Return [x, y] of the center of cell containing provided text 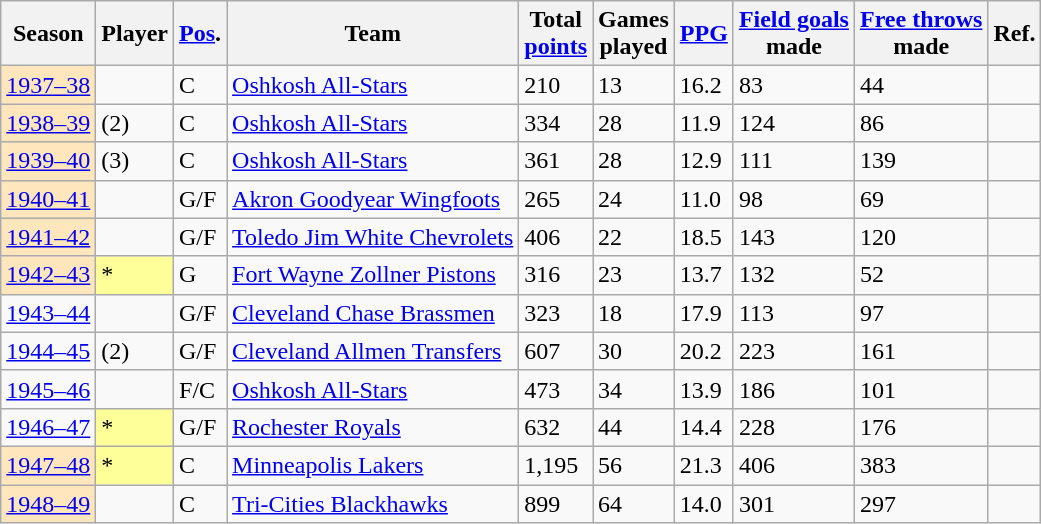
607 [556, 351]
210 [556, 85]
143 [794, 237]
899 [556, 503]
1,195 [556, 465]
13 [634, 85]
(3) [135, 161]
98 [794, 199]
120 [920, 237]
G [200, 275]
Totalpoints [556, 34]
12.9 [704, 161]
22 [634, 237]
14.0 [704, 503]
13.7 [704, 275]
228 [794, 427]
83 [794, 85]
Pos. [200, 34]
Tri-Cities Blackhawks [373, 503]
113 [794, 313]
56 [634, 465]
34 [634, 389]
1939–40 [48, 161]
52 [920, 275]
1943–44 [48, 313]
14.4 [704, 427]
Gamesplayed [634, 34]
1946–47 [48, 427]
97 [920, 313]
18 [634, 313]
316 [556, 275]
1944–45 [48, 351]
PPG [704, 34]
161 [920, 351]
334 [556, 123]
Ref. [1014, 34]
Season [48, 34]
Cleveland Chase Brassmen [373, 313]
139 [920, 161]
473 [556, 389]
F/C [200, 389]
Akron Goodyear Wingfoots [373, 199]
30 [634, 351]
186 [794, 389]
13.9 [704, 389]
101 [920, 389]
Team [373, 34]
176 [920, 427]
23 [634, 275]
69 [920, 199]
361 [556, 161]
265 [556, 199]
86 [920, 123]
297 [920, 503]
Player [135, 34]
1941–42 [48, 237]
Toledo Jim White Chevrolets [373, 237]
301 [794, 503]
16.2 [704, 85]
1938–39 [48, 123]
132 [794, 275]
Fort Wayne Zollner Pistons [373, 275]
111 [794, 161]
18.5 [704, 237]
11.0 [704, 199]
1937–38 [48, 85]
1940–41 [48, 199]
Cleveland Allmen Transfers [373, 351]
1948–49 [48, 503]
1947–48 [48, 465]
323 [556, 313]
1945–46 [48, 389]
21.3 [704, 465]
223 [794, 351]
1942–43 [48, 275]
24 [634, 199]
20.2 [704, 351]
17.9 [704, 313]
11.9 [704, 123]
124 [794, 123]
632 [556, 427]
383 [920, 465]
Free throwsmade [920, 34]
Field goalsmade [794, 34]
64 [634, 503]
Rochester Royals [373, 427]
Minneapolis Lakers [373, 465]
